Pinpoint the cell where the given text exists, returning its [x, y] midpoint coordinate. 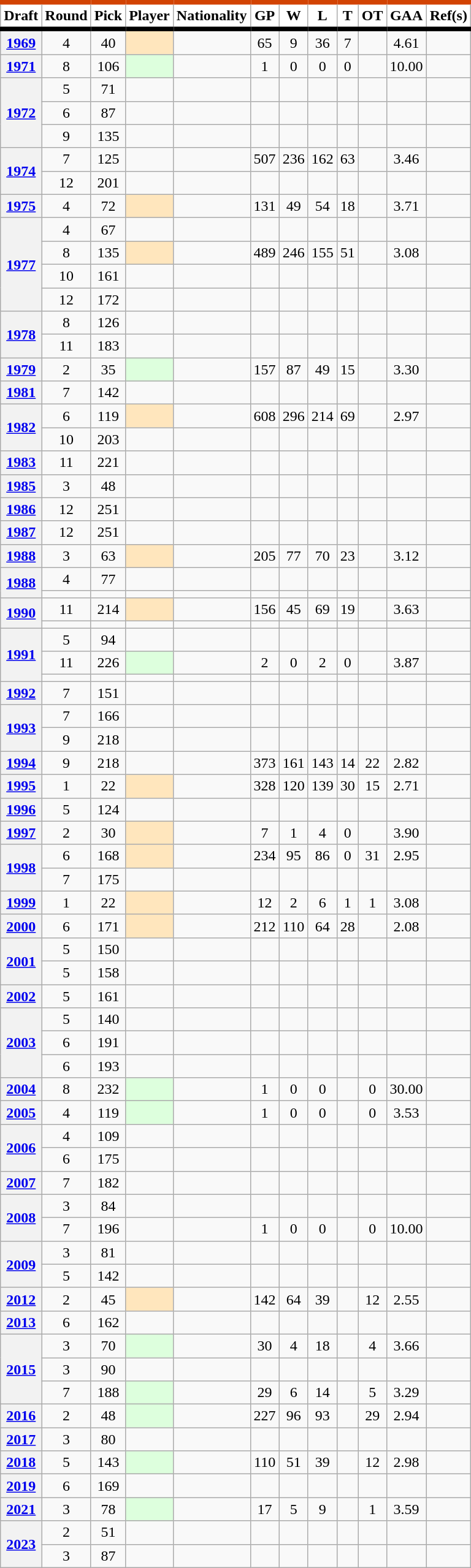
1974 [21, 171]
3.59 [406, 1509]
2016 [21, 1416]
1994 [21, 763]
203 [108, 439]
65 [265, 42]
226 [108, 663]
205 [265, 556]
28 [347, 926]
1978 [21, 335]
2005 [21, 1113]
1999 [21, 903]
2.97 [406, 416]
2015 [21, 1369]
96 [293, 1416]
2.82 [406, 763]
2009 [21, 1264]
Draft [21, 16]
3.46 [406, 159]
196 [108, 1229]
2021 [21, 1509]
78 [108, 1509]
2.95 [406, 856]
1986 [21, 509]
2.08 [406, 926]
31 [372, 856]
1981 [21, 393]
94 [108, 639]
84 [108, 1206]
234 [265, 856]
236 [293, 159]
182 [108, 1183]
Ref(s) [448, 16]
67 [108, 229]
Pick [108, 16]
139 [323, 786]
373 [265, 763]
2003 [21, 1043]
221 [108, 463]
1975 [21, 206]
2008 [21, 1218]
2017 [21, 1439]
2.55 [406, 1299]
150 [108, 949]
507 [265, 159]
30.00 [406, 1089]
328 [265, 786]
1971 [21, 66]
93 [323, 1416]
OT [372, 16]
1987 [21, 532]
193 [108, 1066]
3.53 [406, 1113]
W [293, 16]
151 [108, 693]
3.66 [406, 1346]
90 [108, 1369]
1969 [21, 42]
4.61 [406, 42]
125 [108, 159]
296 [293, 416]
2012 [21, 1299]
2019 [21, 1486]
2004 [21, 1089]
40 [108, 42]
72 [108, 206]
GP [265, 16]
1995 [21, 786]
1991 [21, 654]
120 [293, 786]
246 [293, 252]
1972 [21, 113]
1993 [21, 728]
608 [265, 416]
172 [108, 300]
183 [108, 346]
140 [108, 1020]
2.71 [406, 786]
2.98 [406, 1463]
155 [323, 252]
2002 [21, 996]
166 [108, 716]
489 [265, 252]
3.30 [406, 369]
2013 [21, 1322]
227 [265, 1416]
109 [108, 1136]
191 [108, 1043]
157 [265, 369]
188 [108, 1393]
1977 [21, 264]
2.94 [406, 1416]
81 [108, 1252]
1985 [21, 486]
3.29 [406, 1393]
95 [293, 856]
3.63 [406, 609]
36 [323, 42]
17 [265, 1509]
2023 [21, 1544]
212 [265, 926]
131 [265, 206]
1996 [21, 809]
1992 [21, 693]
Player [150, 16]
201 [108, 183]
Round [66, 16]
GAA [406, 16]
124 [108, 809]
1998 [21, 868]
71 [108, 89]
106 [108, 66]
126 [108, 323]
Nationality [212, 16]
3.12 [406, 556]
35 [108, 369]
54 [323, 206]
2006 [21, 1148]
1983 [21, 463]
2001 [21, 961]
T [347, 16]
3.87 [406, 663]
3.71 [406, 206]
158 [108, 972]
23 [347, 556]
2007 [21, 1183]
2000 [21, 926]
171 [108, 926]
80 [108, 1439]
169 [108, 1486]
3.90 [406, 833]
2018 [21, 1463]
232 [108, 1089]
L [323, 16]
156 [265, 609]
19 [347, 609]
168 [108, 856]
1982 [21, 428]
86 [323, 856]
1990 [21, 613]
1979 [21, 369]
1997 [21, 833]
